Locate the cell with the specified text and output its [x, y] center coordinate. 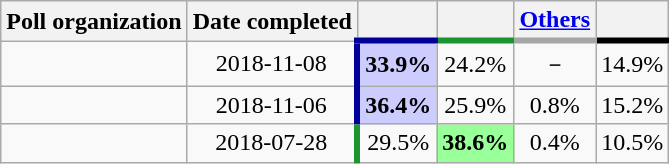
15.2% [632, 105]
Poll organization [94, 21]
0.4% [555, 143]
－ [555, 64]
2018-07-28 [272, 143]
0.8% [555, 105]
10.5% [632, 143]
25.9% [476, 105]
33.9% [396, 64]
14.9% [632, 64]
24.2% [476, 64]
Others [555, 21]
2018-11-08 [272, 64]
38.6% [476, 143]
29.5% [396, 143]
Date completed [272, 21]
2018-11-06 [272, 105]
36.4% [396, 105]
